Detect which cell encompasses the target text, then output its [x, y] center coordinate. 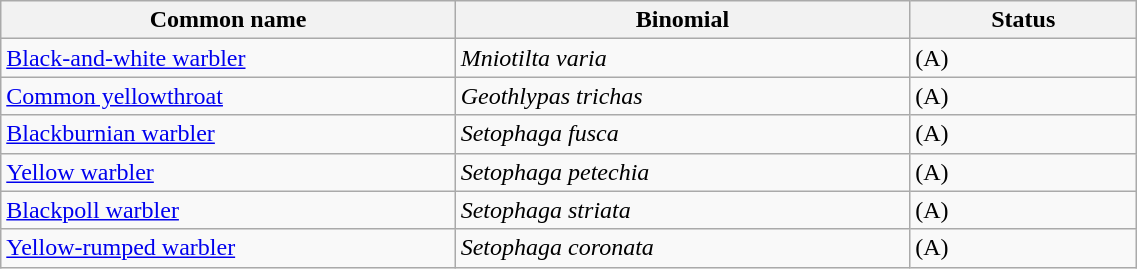
Black-and-white warbler [228, 58]
Blackburnian warbler [228, 134]
Setophaga petechia [682, 172]
Setophaga striata [682, 210]
Common yellowthroat [228, 96]
Yellow warbler [228, 172]
Geothlypas trichas [682, 96]
Yellow-rumped warbler [228, 248]
Status [1024, 20]
Setophaga coronata [682, 248]
Setophaga fusca [682, 134]
Binomial [682, 20]
Blackpoll warbler [228, 210]
Common name [228, 20]
Mniotilta varia [682, 58]
